Return the [X, Y] coordinate for the center point of the cell that contains the specified text.  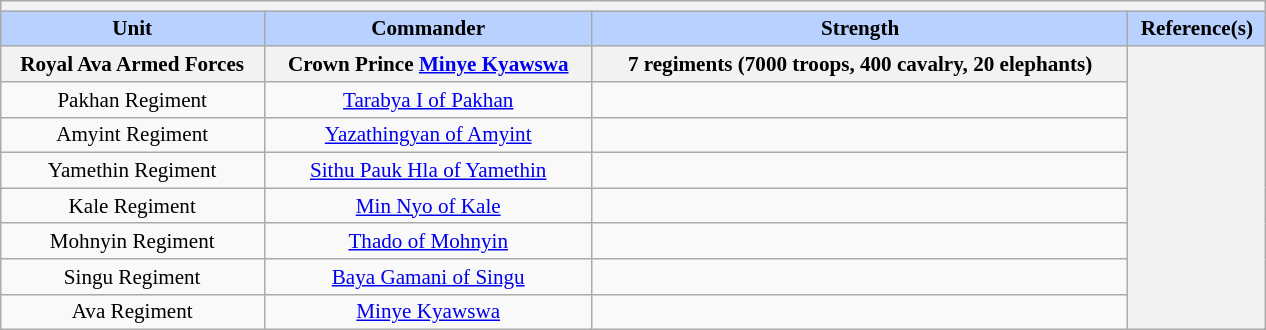
Baya Gamani of Singu [428, 276]
Yamethin Regiment [132, 170]
Mohnyin Regiment [132, 240]
Commander [428, 28]
Minye Kyawswa [428, 312]
Amyint Regiment [132, 134]
Unit [132, 28]
Pakhan Regiment [132, 100]
Reference(s) [1197, 28]
Min Nyo of Kale [428, 206]
Kale Regiment [132, 206]
Crown Prince Minye Kyawswa [428, 64]
Singu Regiment [132, 276]
Yazathingyan of Amyint [428, 134]
Tarabya I of Pakhan [428, 100]
Thado of Mohnyin [428, 240]
Ava Regiment [132, 312]
Strength [860, 28]
7 regiments (7000 troops, 400 cavalry, 20 elephants) [860, 64]
Sithu Pauk Hla of Yamethin [428, 170]
Royal Ava Armed Forces [132, 64]
